For the text-containing cell, return its midpoint in [X, Y] coordinate format. 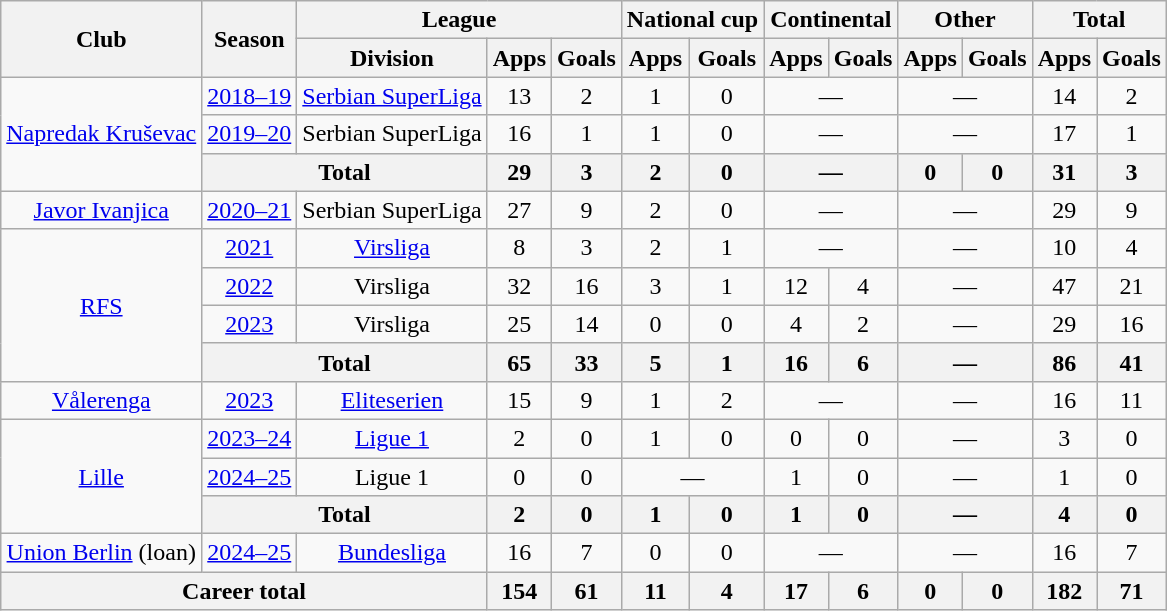
Club [102, 39]
National cup [692, 20]
Lille [102, 476]
33 [587, 362]
32 [519, 286]
Season [250, 39]
31 [1064, 172]
65 [519, 362]
League [460, 20]
47 [1064, 286]
182 [1064, 591]
Division [392, 58]
61 [587, 591]
Napredak Kruševac [102, 134]
RFS [102, 305]
5 [655, 362]
86 [1064, 362]
Eliteserien [392, 400]
2023–24 [250, 438]
41 [1132, 362]
Union Berlin (loan) [102, 553]
25 [519, 324]
15 [519, 400]
13 [519, 96]
Career total [244, 591]
Continental [831, 20]
2022 [250, 286]
Bundesliga [392, 553]
2021 [250, 248]
154 [519, 591]
12 [796, 286]
Javor Ivanjica [102, 210]
Vålerenga [102, 400]
8 [519, 248]
2018–19 [250, 96]
2020–21 [250, 210]
71 [1132, 591]
21 [1132, 286]
10 [1064, 248]
27 [519, 210]
2019–20 [250, 134]
Other [965, 20]
